Capture the cell that displays the provided text and extract its (X, Y) central coordinate. 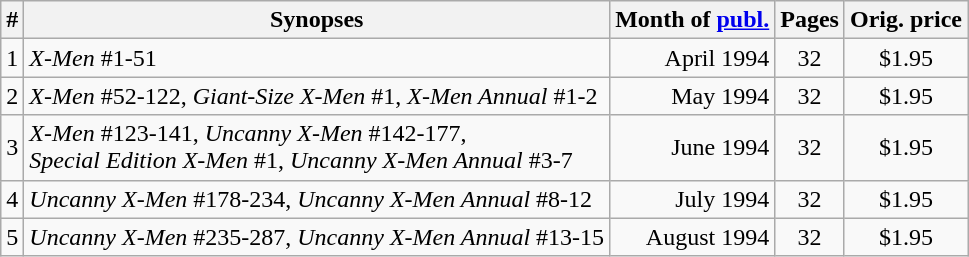
August 1994 (692, 237)
Month of publ. (692, 20)
X-Men #1-51 (317, 58)
4 (12, 199)
X-Men #123-141, Uncanny X-Men #142-177, Special Edition X-Men #1, Uncanny X-Men Annual #3-7 (317, 148)
May 1994 (692, 96)
X-Men #52-122, Giant-Size X-Men #1, X-Men Annual #1-2 (317, 96)
June 1994 (692, 148)
Orig. price (906, 20)
Pages (810, 20)
5 (12, 237)
April 1994 (692, 58)
Uncanny X-Men #235-287, Uncanny X-Men Annual #13-15 (317, 237)
3 (12, 148)
July 1994 (692, 199)
Uncanny X-Men #178-234, Uncanny X-Men Annual #8-12 (317, 199)
Synopses (317, 20)
1 (12, 58)
# (12, 20)
2 (12, 96)
